Capture the cell that displays the provided text and extract its [x, y] central coordinate. 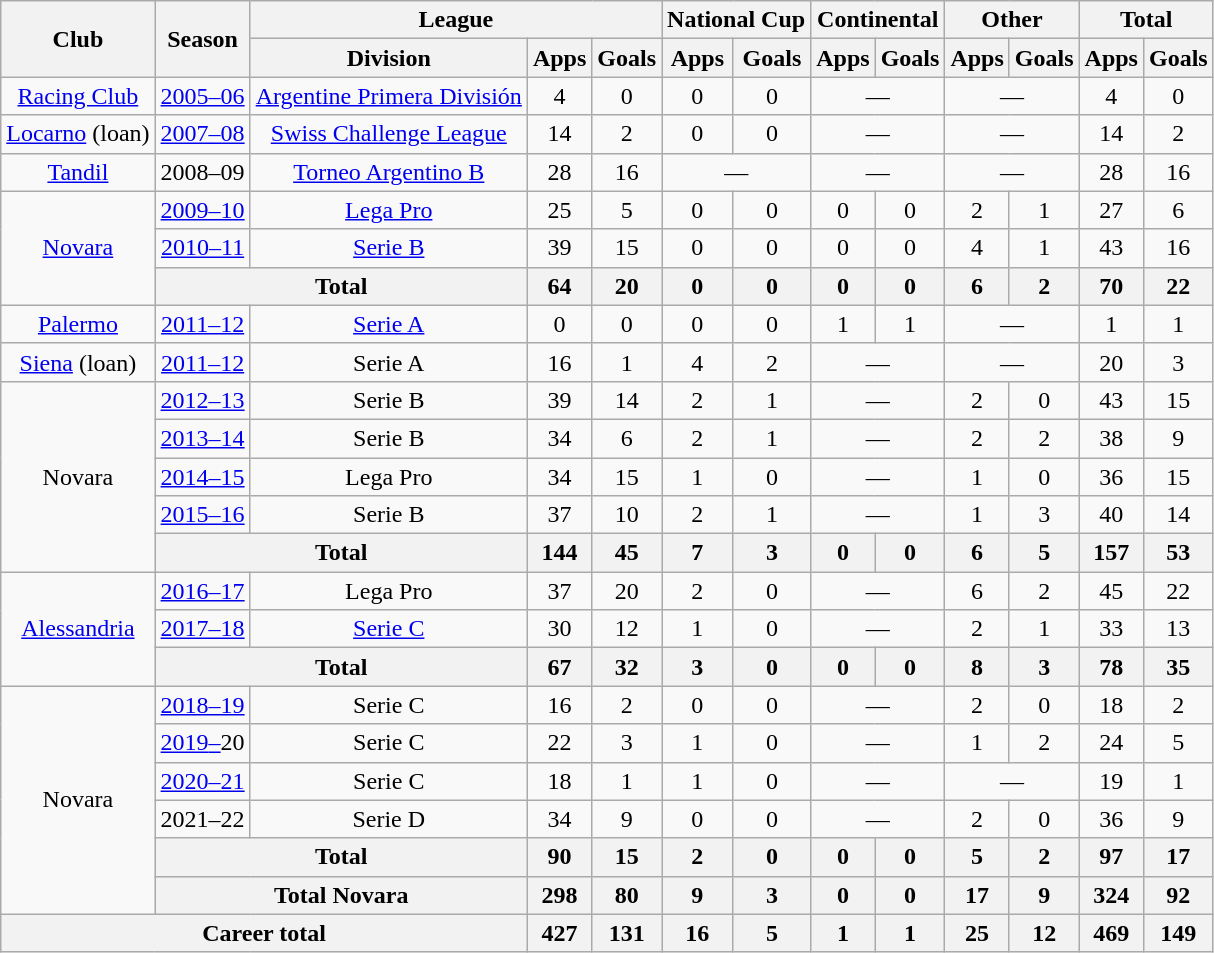
Alessandria [78, 629]
Season [202, 39]
Total Novara [341, 895]
131 [627, 933]
Club [78, 39]
67 [559, 667]
2012–13 [202, 400]
298 [559, 895]
2010–11 [202, 248]
32 [627, 667]
324 [1111, 895]
2020–21 [202, 781]
2018–19 [202, 705]
2021–22 [202, 819]
40 [1111, 515]
8 [977, 667]
Career total [264, 933]
League [456, 20]
National Cup [736, 20]
80 [627, 895]
38 [1111, 438]
157 [1111, 553]
149 [1178, 933]
27 [1111, 210]
Serie D [388, 819]
Division [388, 58]
97 [1111, 857]
13 [1178, 629]
469 [1111, 933]
53 [1178, 553]
2005–06 [202, 96]
2016–17 [202, 591]
Other [1012, 20]
Continental [878, 20]
33 [1111, 629]
Siena (loan) [78, 362]
Racing Club [78, 96]
2009–10 [202, 210]
10 [627, 515]
427 [559, 933]
19 [1111, 781]
2014–15 [202, 477]
92 [1178, 895]
64 [559, 286]
2007–08 [202, 134]
Torneo Argentino B [388, 172]
Swiss Challenge League [388, 134]
7 [698, 553]
Locarno (loan) [78, 134]
90 [559, 857]
Argentine Primera División [388, 96]
Tandil [78, 172]
2017–18 [202, 629]
Palermo [78, 324]
2019–20 [202, 743]
2015–16 [202, 515]
70 [1111, 286]
30 [559, 629]
144 [559, 553]
24 [1111, 743]
78 [1111, 667]
2008–09 [202, 172]
35 [1178, 667]
2013–14 [202, 438]
